Provide the (x, y) coordinate of the cell's center where the given text is located.  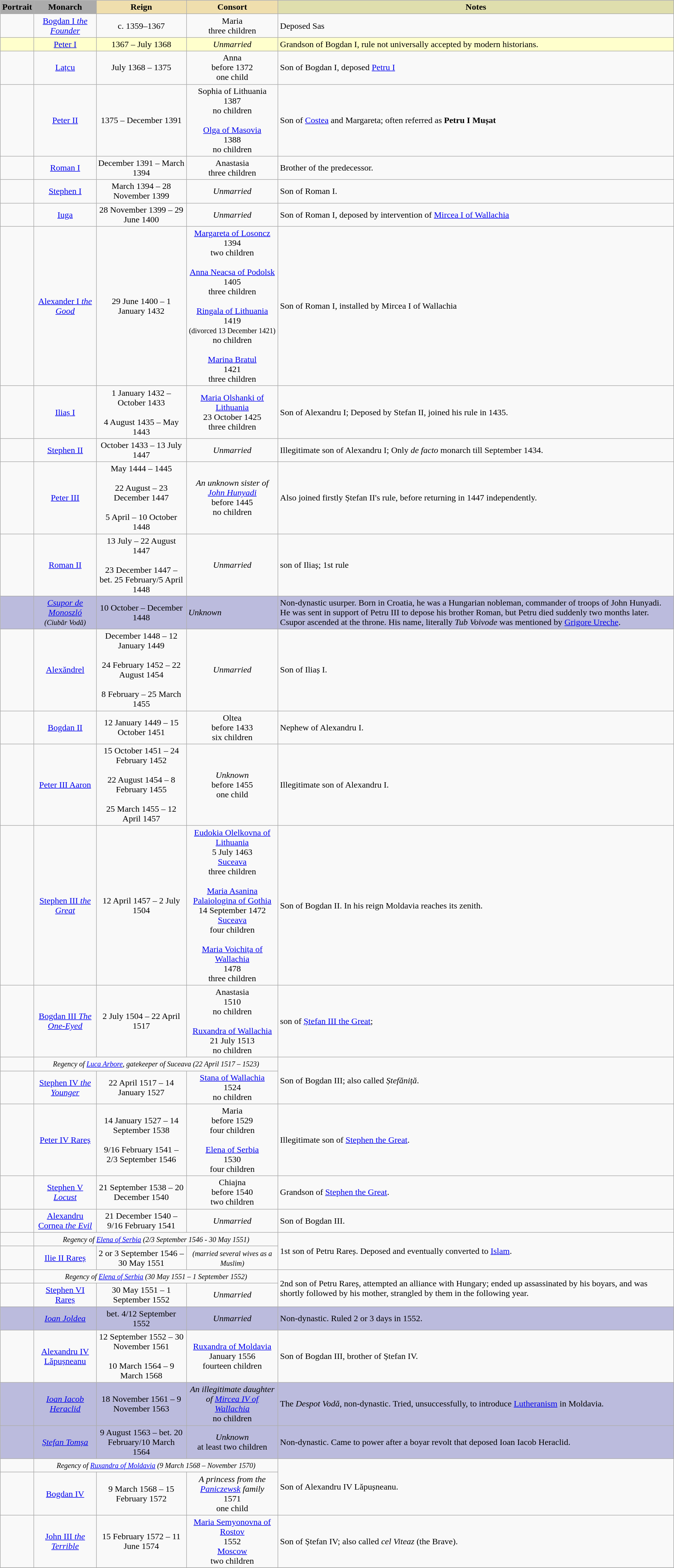
Iliaș I (65, 412)
December 1391 – March 1394 (141, 168)
An unknown sister of John Hunyadibefore 1445no children (233, 498)
9 March 1568 – 15 February 1572 (141, 1494)
Regency of Elena of Serbia (2/3 September 1546 - 30 May 1551) (156, 1239)
Regency of Elena of Serbia (30 May 1551 – 1 September 1552) (156, 1276)
Son of Iliaș I. (476, 670)
Maria Olshanki of Lithuania23 October 1425three children (233, 412)
12 April 1457 – 2 July 1504 (141, 905)
Ioan Iacob Heraclid (65, 1404)
Stephen V Locust (65, 1192)
Chiajnabefore 1540two children (233, 1192)
Stephen I (65, 191)
Ștefan Tomșa (65, 1442)
Peter II (65, 120)
Peter I (65, 44)
Son of Roman I, deposed by intervention of Mircea I of Wallachia (476, 214)
Deposed Sas (476, 26)
Son of Bogdan III; also called Ștefăniță. (476, 1080)
30 May 1551 – 1 September 1552 (141, 1295)
Bogdan IV (65, 1494)
Alexăndrel (65, 670)
21 September 1538 – 20 December 1540 (141, 1192)
Stephen VI Rareș (65, 1295)
December 1448 – 12 January 144924 February 1452 – 22 August 14548 February – 25 March 1455 (141, 670)
Son of Bogdan I, deposed Petru I (476, 68)
Son of Roman I. (476, 191)
18 November 1561 – 9 November 1563 (141, 1404)
son of Ștefan III the Great; (476, 1021)
Notes (476, 7)
Ioan Joldea (65, 1318)
Son of Bogdan III, brother of Ștefan IV. (476, 1356)
bet. 4/12 September 1552 (141, 1318)
Stephen II (65, 450)
Unknownat least two children (233, 1442)
Non-dynastic. Ruled 2 or 3 days in 1552. (476, 1318)
Illegitimate son of Alexandru I; Only de facto monarch till September 1434. (476, 450)
John III the Terrible (65, 1541)
Mariabefore 1529four childrenElena of Serbia1530four children (233, 1140)
1367 – July 1368 (141, 44)
Maria Semyonovna of Rostov1552Moscowtwo children (233, 1541)
Nephew of Alexandru I. (476, 728)
Stephen IV the Younger (65, 1087)
12 January 1449 – 15 October 1451 (141, 728)
Son of Bogdan II. In his reign Moldavia reaches its zenith. (476, 905)
Sophia of Lithuania1387no childrenOlga of Masovia1388no children (233, 120)
c. 1359–1367 (141, 26)
Alexandru IV Lăpușneanu (65, 1356)
Ruxandra of MoldaviaJanuary 1556fourteen children (233, 1356)
Regency of Ruxandra of Moldavia (9 March 1568 – November 1570) (156, 1465)
22 April 1517 – 14 January 1527 (141, 1087)
29 June 1400 – 1 January 1432 (141, 306)
Son of Costea and Margareta; often referred as Petru I Mușat (476, 120)
2 July 1504 – 22 April 1517 (141, 1021)
28 November 1399 – 29 June 1400 (141, 214)
Grandson of Stephen the Great. (476, 1192)
Son of Bogdan III. (476, 1220)
Son of Alexandru IV Lăpușneanu. (476, 1487)
1 January 1432 – October 14334 August 1435 – May 1443 (141, 412)
Peter III Aaron (65, 785)
Alexandru Cornea the Evil (65, 1220)
2 or 3 September 1546 – 30 May 1551 (141, 1258)
Reign (141, 7)
Anastasiathree children (233, 168)
Anastasia1510no childrenRuxandra of Wallachia21 July 1513no children (233, 1021)
Regency of Luca Arbore, gatekeeper of Suceava (22 April 1517 – 1523) (156, 1064)
Also joined firstly Ștefan II's rule, before returning in 1447 independently. (476, 498)
Portrait (17, 7)
Olteabefore 1433six children (233, 728)
Monarch (65, 7)
Son of Ștefan IV; also called cel Viteaz (the Brave). (476, 1541)
1st son of Petru Rareș. Deposed and eventually converted to Islam. (476, 1251)
July 1368 – 1375 (141, 68)
Ilie II Rareș (65, 1258)
14 January 1527 – 14 September 15389/16 February 1541 – 2/3 September 1546 (141, 1140)
21 December 1540 – 9/16 February 1541 (141, 1220)
An illegitimate daughter of Mircea IV of Wallachiano children (233, 1404)
13 July – 22 August 1447 23 December 1447 – bet. 25 February/5 April 1448 (141, 565)
Illegitimate son of Alexandru I. (476, 785)
March 1394 – 28 November 1399 (141, 191)
9 August 1563 – bet. 20 February/10 March 1564 (141, 1442)
The Despot Vodă, non-dynastic. Tried, unsuccessfully, to introduce Lutheranism in Moldavia. (476, 1404)
Stephen III the Great (65, 905)
Stana of Wallachia1524no children (233, 1087)
Bogdan I the Founder (65, 26)
10 October – December 1448 (141, 613)
May 1444 – 144522 August – 23 December 14475 April – 10 October 1448 (141, 498)
Bogdan II (65, 728)
A princess from the Paniczewsk family1571one child (233, 1494)
Unknownbefore 1455one child (233, 785)
Peter III (65, 498)
Consort (233, 7)
Roman II (65, 565)
Son of Alexandru I; Deposed by Stefan II, joined his rule in 1435. (476, 412)
Illegitimate son of Stephen the Great. (476, 1140)
October 1433 – 13 July 1447 (141, 450)
Roman I (65, 168)
12 September 1552 – 30 November 1561 10 March 1564 – 9 March 1568 (141, 1356)
Peter IV Rareș (65, 1140)
1375 – December 1391 (141, 120)
Non-dynastic. Came to power after a boyar revolt that deposed Ioan Iacob Heraclid. (476, 1442)
Mariathree children (233, 26)
Bogdan III The One-Eyed (65, 1021)
15 February 1572 – 11 June 1574 (141, 1541)
Son of Roman I, installed by Mircea I of Wallachia (476, 306)
Grandson of Bogdan I, rule not universally accepted by modern historians. (476, 44)
Brother of the predecessor. (476, 168)
Csupor de Monoszló(Ciubăr Vodă) (65, 613)
Lațcu (65, 68)
Iuga (65, 214)
(married several wives as a Muslim) (233, 1258)
Annabefore 1372one child (233, 68)
15 October 1451 – 24 February 145222 August 1454 – 8 February 145525 March 1455 – 12 April 1457 (141, 785)
Unknown (233, 613)
son of Iliaș; 1st rule (476, 565)
Alexander I the Good (65, 306)
